Identify which cell holds the provided text, then report its (x, y) central coordinate. 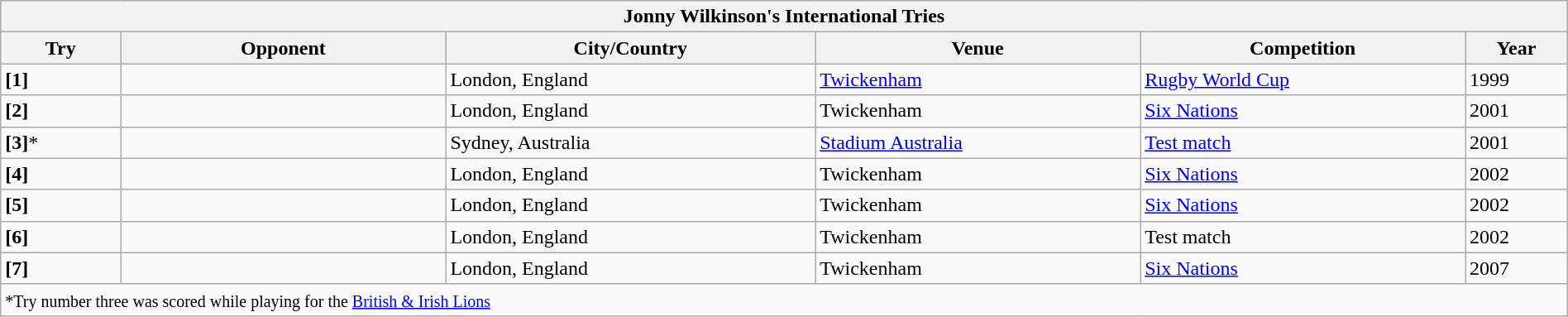
[2] (61, 111)
[5] (61, 205)
*Try number three was scored while playing for the British & Irish Lions (784, 300)
Year (1517, 48)
City/Country (630, 48)
[3]* (61, 142)
[6] (61, 237)
Rugby World Cup (1303, 79)
Try (61, 48)
Jonny Wilkinson's International Tries (784, 17)
Competition (1303, 48)
Sydney, Australia (630, 142)
[7] (61, 268)
[4] (61, 174)
[1] (61, 79)
Stadium Australia (978, 142)
Venue (978, 48)
Opponent (283, 48)
2007 (1517, 268)
1999 (1517, 79)
